From the cell containing the given text, extract its center point as [x, y] coordinate. 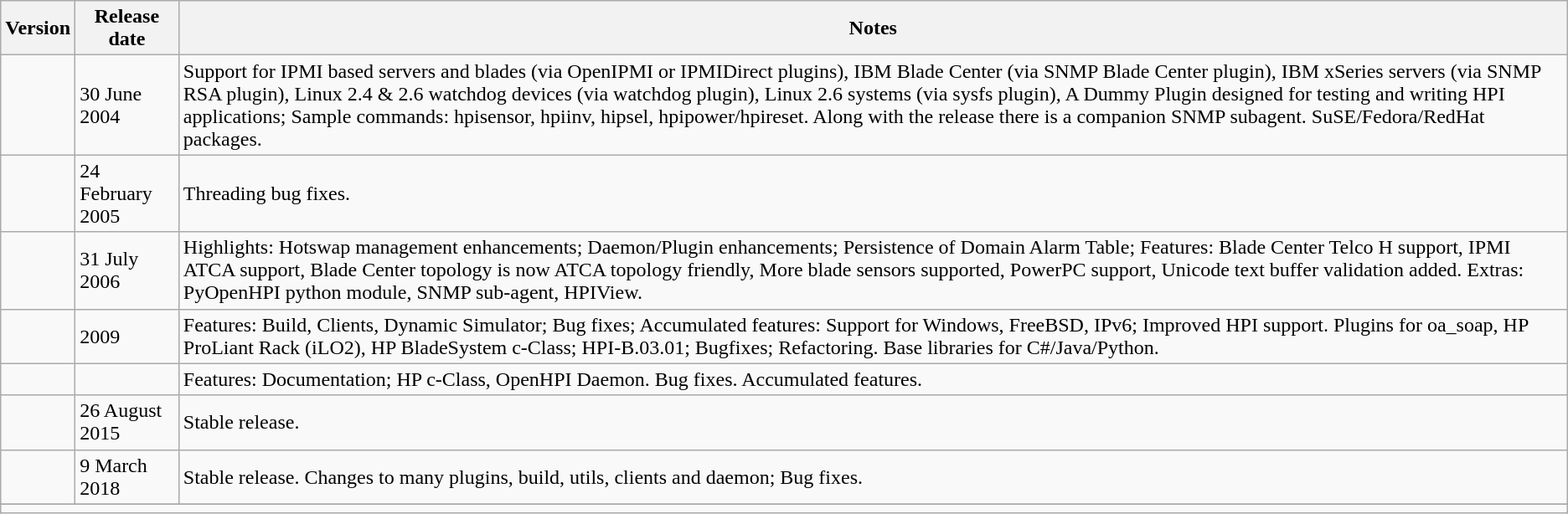
26 August 2015 [127, 422]
9 March 2018 [127, 477]
24 February 2005 [127, 193]
31 July 2006 [127, 270]
Threading bug fixes. [873, 193]
30 June 2004 [127, 105]
Features: Documentation; HP c-Class, OpenHPI Daemon. Bug fixes. Accumulated features. [873, 379]
Stable release. [873, 422]
Stable release. Changes to many plugins, build, utils, clients and daemon; Bug fixes. [873, 477]
Notes [873, 28]
2009 [127, 337]
Release date [127, 28]
Version [39, 28]
